Locate the cell with the specified text and output its [X, Y] center coordinate. 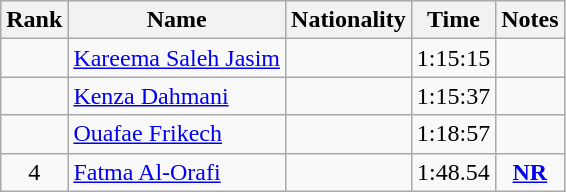
Nationality [349, 20]
Ouafae Frikech [177, 134]
4 [34, 172]
1:15:37 [453, 96]
Kenza Dahmani [177, 96]
1:15:15 [453, 58]
Name [177, 20]
Notes [530, 20]
Time [453, 20]
1:18:57 [453, 134]
Kareema Saleh Jasim [177, 58]
NR [530, 172]
1:48.54 [453, 172]
Rank [34, 20]
Fatma Al-Orafi [177, 172]
